Return the (X, Y) coordinate for the center point of the cell that contains the specified text.  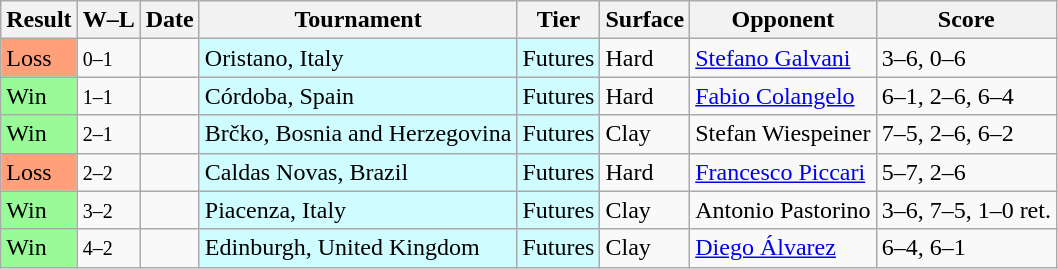
1–1 (108, 96)
Brčko, Bosnia and Herzegovina (358, 134)
W–L (108, 20)
5–7, 2–6 (966, 172)
Diego Álvarez (783, 248)
Córdoba, Spain (358, 96)
Antonio Pastorino (783, 210)
4–2 (108, 248)
Surface (645, 20)
Date (170, 20)
Score (966, 20)
7–5, 2–6, 6–2 (966, 134)
6–4, 6–1 (966, 248)
6–1, 2–6, 6–4 (966, 96)
Tier (558, 20)
Edinburgh, United Kingdom (358, 248)
Caldas Novas, Brazil (358, 172)
Piacenza, Italy (358, 210)
3–6, 0–6 (966, 58)
3–6, 7–5, 1–0 ret. (966, 210)
3–2 (108, 210)
2–1 (108, 134)
Stefan Wiespeiner (783, 134)
Fabio Colangelo (783, 96)
Stefano Galvani (783, 58)
Tournament (358, 20)
Francesco Piccari (783, 172)
0–1 (108, 58)
Oristano, Italy (358, 58)
Opponent (783, 20)
2–2 (108, 172)
Result (39, 20)
